Return [x, y] of the center of cell containing provided text 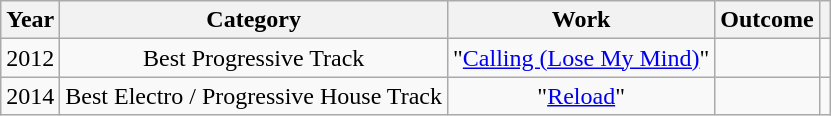
Best Progressive Track [254, 58]
Year [30, 20]
"Calling (Lose My Mind)" [580, 58]
Work [580, 20]
Best Electro / Progressive House Track [254, 96]
"Reload" [580, 96]
2014 [30, 96]
Category [254, 20]
Outcome [767, 20]
2012 [30, 58]
